Return the (X, Y) coordinate for the center point of the cell that contains the specified text.  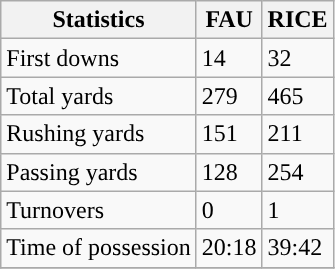
1 (298, 210)
32 (298, 58)
279 (229, 96)
Total yards (99, 96)
Rushing yards (99, 134)
Time of possession (99, 248)
RICE (298, 20)
Turnovers (99, 210)
39:42 (298, 248)
14 (229, 58)
First downs (99, 58)
128 (229, 172)
20:18 (229, 248)
0 (229, 210)
Passing yards (99, 172)
151 (229, 134)
FAU (229, 20)
211 (298, 134)
465 (298, 96)
Statistics (99, 20)
254 (298, 172)
